Output the [x, y] coordinate of the center of the cell containing the given text.  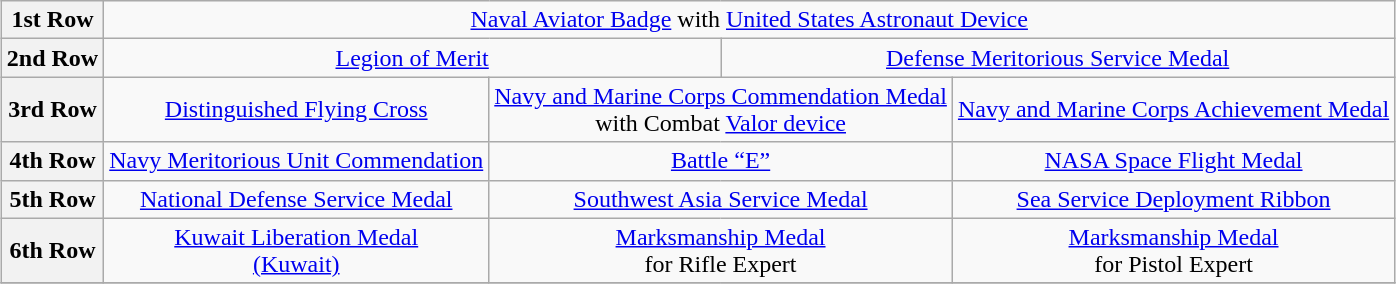
Marksmanship Medalfor Rifle Expert [721, 250]
5th Row [52, 199]
3rd Row [52, 110]
2nd Row [52, 58]
4th Row [52, 161]
National Defense Service Medal [296, 199]
Navy and Marine Corps Commendation Medalwith Combat Valor device [721, 110]
Navy and Marine Corps Achievement Medal [1173, 110]
1st Row [52, 20]
6th Row [52, 250]
Southwest Asia Service Medal [721, 199]
Navy Meritorious Unit Commendation [296, 161]
Sea Service Deployment Ribbon [1173, 199]
NASA Space Flight Medal [1173, 161]
Naval Aviator Badge with United States Astronaut Device [750, 20]
Kuwait Liberation Medal(Kuwait) [296, 250]
Defense Meritorious Service Medal [1058, 58]
Marksmanship Medalfor Pistol Expert [1173, 250]
Legion of Merit [412, 58]
Distinguished Flying Cross [296, 110]
Battle “E” [721, 161]
